Pinpoint the cell where the given text exists, returning its (X, Y) midpoint coordinate. 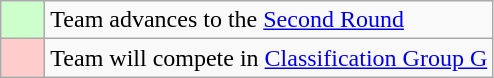
Team advances to the Second Round (269, 20)
Team will compete in Classification Group G (269, 58)
